Return the (x, y) coordinate for the center point of the cell that contains the specified text.  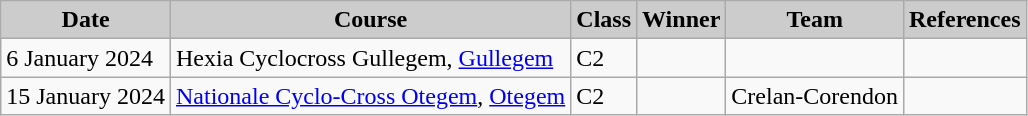
15 January 2024 (86, 96)
Course (370, 20)
6 January 2024 (86, 58)
Class (604, 20)
Crelan-Corendon (815, 96)
Hexia Cyclocross Gullegem, Gullegem (370, 58)
Date (86, 20)
References (964, 20)
Nationale Cyclo-Cross Otegem, Otegem (370, 96)
Team (815, 20)
Winner (682, 20)
